Detect which cell encompasses the target text, then output its (X, Y) center coordinate. 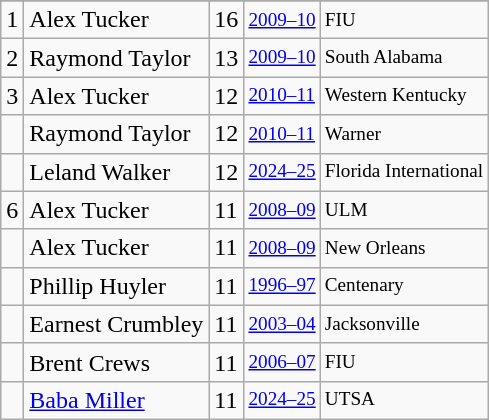
South Alabama (404, 58)
1996–97 (282, 286)
2 (12, 58)
6 (12, 210)
Brent Crews (116, 362)
13 (226, 58)
Leland Walker (116, 172)
Florida International (404, 172)
2006–07 (282, 362)
Baba Miller (116, 400)
Warner (404, 134)
3 (12, 96)
Phillip Huyler (116, 286)
Western Kentucky (404, 96)
1 (12, 20)
ULM (404, 210)
2003–04 (282, 324)
Earnest Crumbley (116, 324)
UTSA (404, 400)
16 (226, 20)
New Orleans (404, 248)
Centenary (404, 286)
Jacksonville (404, 324)
